Extract the (x, y) coordinate from the center of the cell holding the provided text.  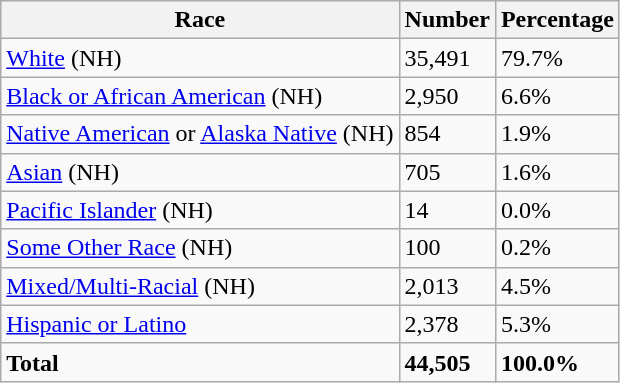
14 (447, 210)
Pacific Islander (NH) (200, 210)
705 (447, 172)
2,378 (447, 324)
2,013 (447, 286)
White (NH) (200, 58)
Race (200, 20)
Native American or Alaska Native (NH) (200, 134)
0.2% (557, 248)
100 (447, 248)
Black or African American (NH) (200, 96)
1.9% (557, 134)
4.5% (557, 286)
79.7% (557, 58)
Some Other Race (NH) (200, 248)
100.0% (557, 362)
Asian (NH) (200, 172)
5.3% (557, 324)
0.0% (557, 210)
1.6% (557, 172)
Number (447, 20)
Total (200, 362)
35,491 (447, 58)
854 (447, 134)
Percentage (557, 20)
Mixed/Multi-Racial (NH) (200, 286)
6.6% (557, 96)
2,950 (447, 96)
Hispanic or Latino (200, 324)
44,505 (447, 362)
